Locate the cell with the specified text and output its [X, Y] center coordinate. 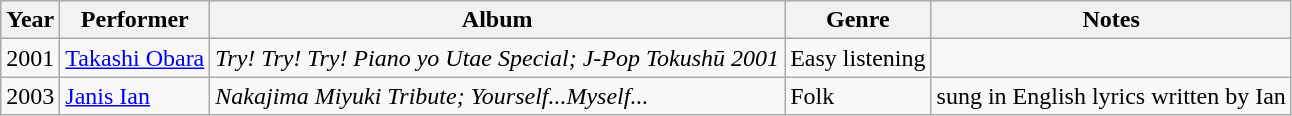
Notes [1111, 20]
Genre [858, 20]
Album [498, 20]
Easy listening [858, 58]
Folk [858, 96]
sung in English lyrics written by Ian [1111, 96]
Performer [135, 20]
Nakajima Miyuki Tribute; Yourself...Myself... [498, 96]
Try! Try! Try! Piano yo Utae Special; J-Pop Tokushū 2001 [498, 58]
2001 [30, 58]
Takashi Obara [135, 58]
Year [30, 20]
2003 [30, 96]
Janis Ian [135, 96]
